Locate the cell with the specified text and output its (x, y) center coordinate. 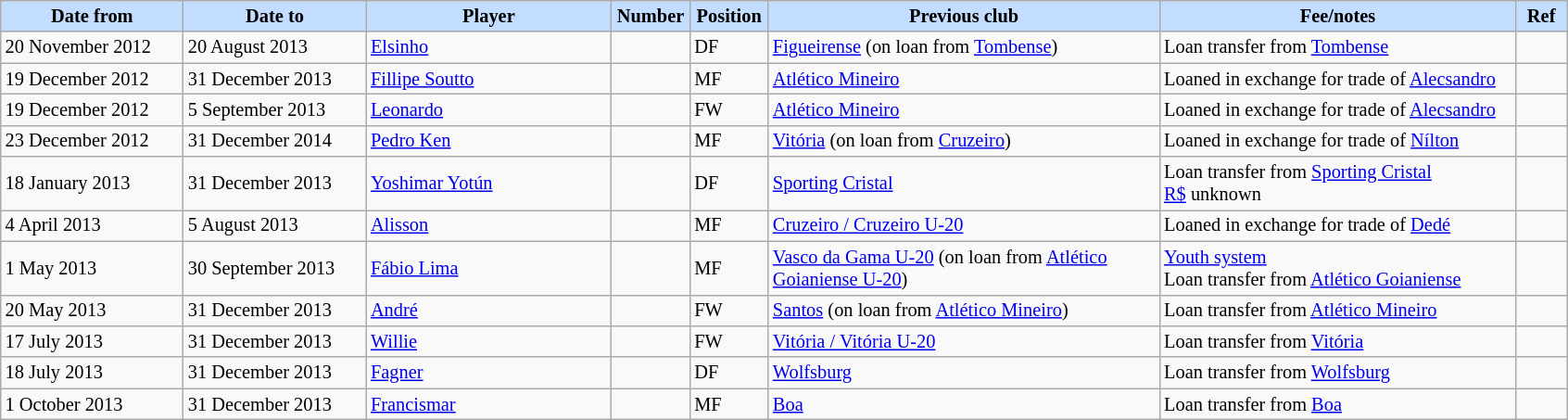
Loan transfer from Sporting CristalR$ unknown (1338, 184)
Francismar (489, 404)
Loan transfer from Vitória (1338, 341)
Alisson (489, 225)
Date to (274, 16)
Pedro Ken (489, 141)
1 October 2013 (93, 404)
Loaned in exchange for trade of Nílton (1338, 141)
Santos (on loan from Atlético Mineiro) (964, 311)
23 December 2012 (93, 141)
Previous club (964, 16)
Player (489, 16)
Sporting Cristal (964, 184)
Fillipe Soutto (489, 79)
30 September 2013 (274, 268)
Yoshimar Yotún (489, 184)
Elsinho (489, 47)
Cruzeiro / Cruzeiro U-20 (964, 225)
Figueirense (on loan from Tombense) (964, 47)
Fagner (489, 373)
Position (728, 16)
Ref (1542, 16)
17 July 2013 (93, 341)
5 September 2013 (274, 109)
Fee/notes (1338, 16)
Loan transfer from Wolfsburg (1338, 373)
20 August 2013 (274, 47)
Wolfsburg (964, 373)
1 May 2013 (93, 268)
18 January 2013 (93, 184)
Date from (93, 16)
Boa (964, 404)
Number (651, 16)
Loan transfer from Boa (1338, 404)
18 July 2013 (93, 373)
Leonardo (489, 109)
20 November 2012 (93, 47)
5 August 2013 (274, 225)
Vitória (on loan from Cruzeiro) (964, 141)
Vitória / Vitória U-20 (964, 341)
4 April 2013 (93, 225)
Willie (489, 341)
Youth systemLoan transfer from Atlético Goianiense (1338, 268)
20 May 2013 (93, 311)
Loaned in exchange for trade of Dedé (1338, 225)
Vasco da Gama U-20 (on loan from Atlético Goianiense U-20) (964, 268)
Loan transfer from Atlético Mineiro (1338, 311)
Loan transfer from Tombense (1338, 47)
Fábio Lima (489, 268)
31 December 2014 (274, 141)
André (489, 311)
